Provide the [X, Y] coordinate of the cell's center where the given text is located.  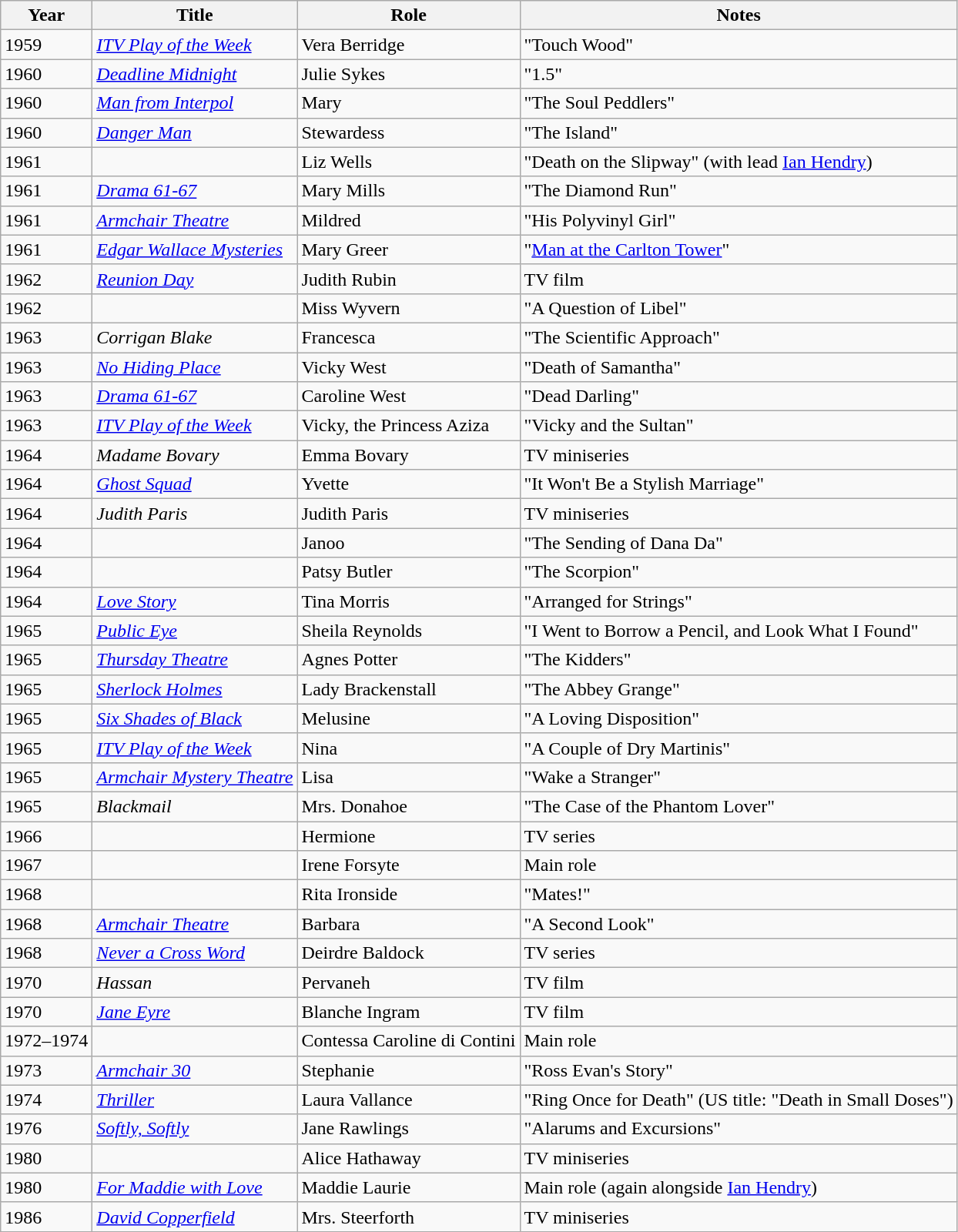
"The Kidders" [739, 660]
"His Polyvinyl Girl" [739, 220]
Notes [739, 15]
Deadline Midnight [195, 74]
"I Went to Borrow a Pencil, and Look What I Found" [739, 631]
Stewardess [408, 132]
"Touch Wood" [739, 45]
"A Question of Libel" [739, 308]
Maddie Laurie [408, 1187]
Lisa [408, 777]
Vicky West [408, 367]
Jane Rawlings [408, 1129]
Janoo [408, 543]
Thursday Theatre [195, 660]
"A Loving Disposition" [739, 718]
Never a Cross Word [195, 953]
Role [408, 15]
Vicky, the Princess Aziza [408, 426]
1973 [46, 1070]
Caroline West [408, 397]
Hassan [195, 983]
"The Sending of Dana Da" [739, 543]
"Arranged for Strings" [739, 601]
Tina Morris [408, 601]
Miss Wyvern [408, 308]
Agnes Potter [408, 660]
Lady Brackenstall [408, 689]
"Dead Darling" [739, 397]
No Hiding Place [195, 367]
For Maddie with Love [195, 1187]
"Ross Evan's Story" [739, 1070]
Armchair Mystery Theatre [195, 777]
"The Diamond Run" [739, 191]
Contessa Caroline di Contini [408, 1041]
Mary Greer [408, 249]
Ghost Squad [195, 484]
Liz Wells [408, 162]
Hermione [408, 835]
"Man at the Carlton Tower" [739, 249]
Love Story [195, 601]
"It Won't Be a Stylish Marriage" [739, 484]
1967 [46, 865]
Blanche Ingram [408, 1012]
Judith Rubin [408, 279]
Year [46, 15]
Blackmail [195, 806]
Rita Ironside [408, 895]
"Death on the Slipway" (with lead Ian Hendry) [739, 162]
1959 [46, 45]
David Copperfield [195, 1217]
"The Soul Peddlers" [739, 103]
Corrigan Blake [195, 337]
Irene Forsyte [408, 865]
1974 [46, 1100]
1966 [46, 835]
Main role (again alongside Ian Hendry) [739, 1187]
Mrs. Steerforth [408, 1217]
Patsy Butler [408, 572]
Barbara [408, 924]
Man from Interpol [195, 103]
Emma Bovary [408, 455]
1972–1974 [46, 1041]
"Death of Samantha" [739, 367]
Vera Berridge [408, 45]
Yvette [408, 484]
Nina [408, 748]
Armchair 30 [195, 1070]
Mrs. Donahoe [408, 806]
Deirdre Baldock [408, 953]
Alice Hathaway [408, 1158]
Danger Man [195, 132]
"The Case of the Phantom Lover" [739, 806]
"A Second Look" [739, 924]
"The Scientific Approach" [739, 337]
Francesca [408, 337]
"The Island" [739, 132]
"Ring Once for Death" (US title: "Death in Small Doses") [739, 1100]
Julie Sykes [408, 74]
Reunion Day [195, 279]
1986 [46, 1217]
Title [195, 15]
Laura Vallance [408, 1100]
Madame Bovary [195, 455]
"Vicky and the Sultan" [739, 426]
"Wake a Stranger" [739, 777]
Softly, Softly [195, 1129]
Melusine [408, 718]
Sheila Reynolds [408, 631]
Mildred [408, 220]
Stephanie [408, 1070]
Jane Eyre [195, 1012]
Thriller [195, 1100]
"Alarums and Excursions" [739, 1129]
"Mates!" [739, 895]
Six Shades of Black [195, 718]
"A Couple of Dry Martinis" [739, 748]
Pervaneh [408, 983]
"1.5" [739, 74]
1976 [46, 1129]
Sherlock Holmes [195, 689]
Mary [408, 103]
Mary Mills [408, 191]
"The Abbey Grange" [739, 689]
"The Scorpion" [739, 572]
Public Eye [195, 631]
Edgar Wallace Mysteries [195, 249]
